Find where the given text appears and provide that cell's center as [x, y] coordinate. 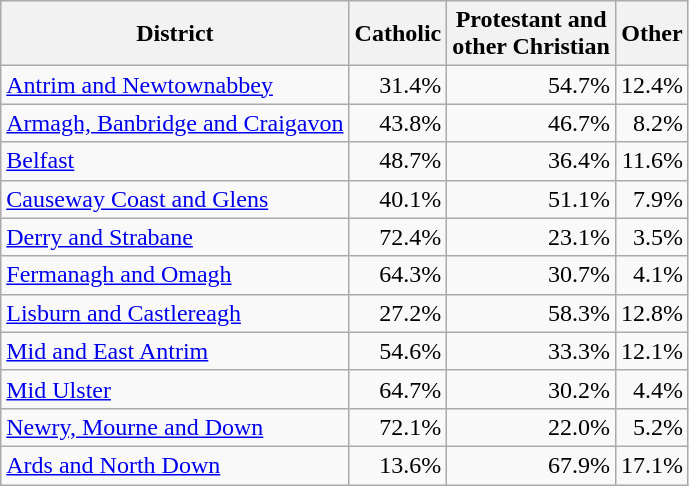
64.3% [398, 275]
33.3% [532, 351]
72.4% [398, 237]
12.4% [652, 85]
5.2% [652, 427]
12.1% [652, 351]
Antrim and Newtownabbey [175, 85]
7.9% [652, 199]
22.0% [532, 427]
67.9% [532, 465]
Mid and East Antrim [175, 351]
Causeway Coast and Glens [175, 199]
Lisburn and Castlereagh [175, 313]
48.7% [398, 161]
13.6% [398, 465]
72.1% [398, 427]
District [175, 34]
30.2% [532, 389]
30.7% [532, 275]
4.4% [652, 389]
3.5% [652, 237]
Fermanagh and Omagh [175, 275]
46.7% [532, 123]
Ards and North Down [175, 465]
58.3% [532, 313]
40.1% [398, 199]
64.7% [398, 389]
54.6% [398, 351]
17.1% [652, 465]
Protestant andother Christian [532, 34]
27.2% [398, 313]
Other [652, 34]
8.2% [652, 123]
31.4% [398, 85]
11.6% [652, 161]
Armagh, Banbridge and Craigavon [175, 123]
23.1% [532, 237]
Belfast [175, 161]
51.1% [532, 199]
Mid Ulster [175, 389]
54.7% [532, 85]
4.1% [652, 275]
12.8% [652, 313]
43.8% [398, 123]
36.4% [532, 161]
Newry, Mourne and Down [175, 427]
Derry and Strabane [175, 237]
Catholic [398, 34]
